Determine the (X, Y) coordinate at the center of the cell enclosing the given text.  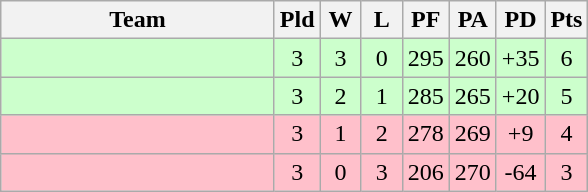
PA (472, 20)
260 (472, 58)
PD (520, 20)
269 (472, 134)
270 (472, 172)
PF (426, 20)
278 (426, 134)
+35 (520, 58)
265 (472, 96)
206 (426, 172)
285 (426, 96)
5 (566, 96)
+20 (520, 96)
6 (566, 58)
295 (426, 58)
4 (566, 134)
L (382, 20)
W (340, 20)
+9 (520, 134)
Team (138, 20)
-64 (520, 172)
Pld (297, 20)
Pts (566, 20)
